Capture the cell that displays the provided text and extract its (x, y) central coordinate. 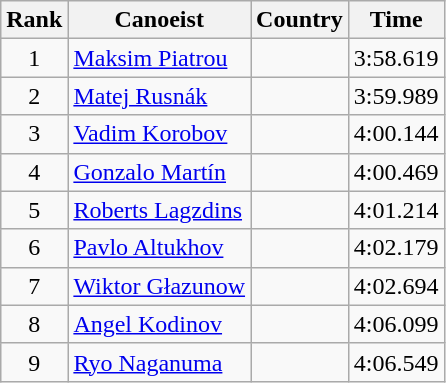
Time (396, 20)
5 (34, 210)
Maksim Piatrou (160, 58)
4:00.144 (396, 134)
4:02.179 (396, 248)
7 (34, 286)
Rank (34, 20)
4:06.549 (396, 362)
Ryo Naganuma (160, 362)
Country (300, 20)
Pavlo Altukhov (160, 248)
Angel Kodinov (160, 324)
3:58.619 (396, 58)
Gonzalo Martín (160, 172)
9 (34, 362)
4:00.469 (396, 172)
4:01.214 (396, 210)
Roberts Lagzdins (160, 210)
3:59.989 (396, 96)
Matej Rusnák (160, 96)
4:06.099 (396, 324)
8 (34, 324)
Wiktor Głazunow (160, 286)
3 (34, 134)
4:02.694 (396, 286)
Canoeist (160, 20)
1 (34, 58)
Vadim Korobov (160, 134)
6 (34, 248)
2 (34, 96)
4 (34, 172)
